Capture the cell that displays the provided text and extract its (X, Y) central coordinate. 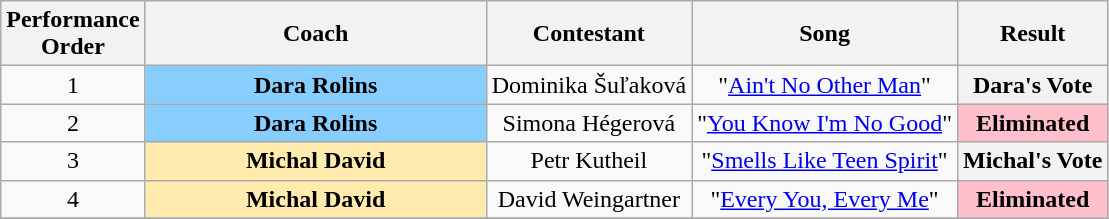
Michal's Vote (1032, 161)
Dominika Šuľaková (588, 85)
Song (825, 34)
Contestant (588, 34)
Dara's Vote (1032, 85)
"Ain't No Other Man" (825, 85)
Performance Order (73, 34)
Simona Hégerová (588, 123)
"You Know I'm No Good" (825, 123)
2 (73, 123)
Coach (316, 34)
"Every You, Every Me" (825, 199)
4 (73, 199)
Result (1032, 34)
1 (73, 85)
"Smells Like Teen Spirit" (825, 161)
Petr Kutheil (588, 161)
David Weingartner (588, 199)
3 (73, 161)
